Identify which cell holds the provided text, then report its [X, Y] central coordinate. 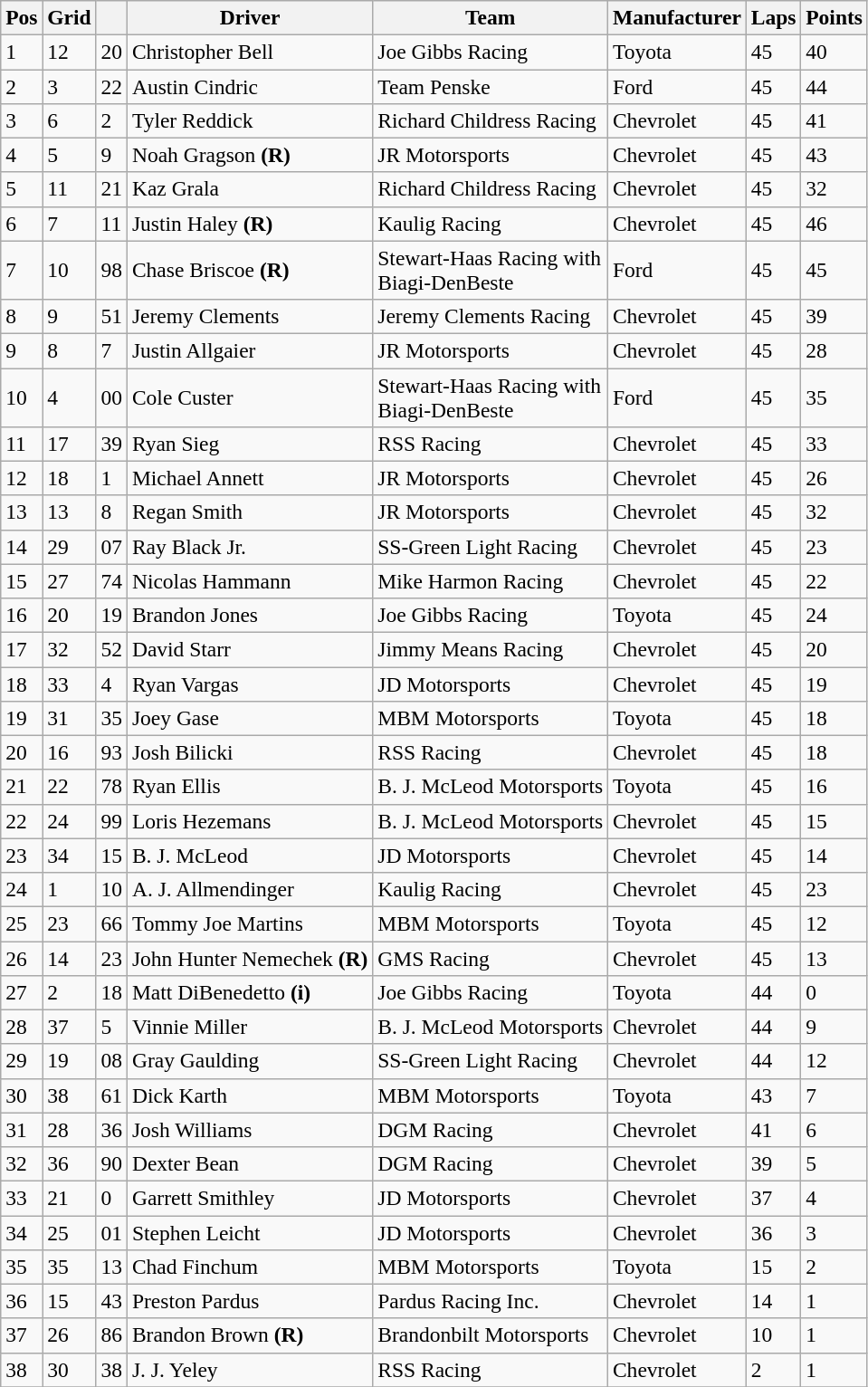
08 [111, 1061]
Team Penske [491, 86]
Brandon Jones [250, 615]
Mike Harmon Racing [491, 581]
66 [111, 923]
Brandon Brown (R) [250, 1335]
Josh Bilicki [250, 752]
90 [111, 1163]
Ray Black Jr. [250, 547]
Kaz Grala [250, 189]
Grid [69, 17]
Points [835, 17]
40 [835, 52]
Chase Briscoe (R) [250, 270]
86 [111, 1335]
Nicolas Hammann [250, 581]
Tyler Reddick [250, 120]
01 [111, 1232]
Dexter Bean [250, 1163]
Austin Cindric [250, 86]
Gray Gaulding [250, 1061]
61 [111, 1095]
Josh Williams [250, 1130]
Noah Gragson (R) [250, 155]
Stephen Leicht [250, 1232]
Christopher Bell [250, 52]
Team [491, 17]
Regan Smith [250, 512]
99 [111, 821]
07 [111, 547]
Ryan Vargas [250, 684]
74 [111, 581]
Vinnie Miller [250, 1027]
Tommy Joe Martins [250, 923]
Manufacturer [677, 17]
Preston Pardus [250, 1301]
Matt DiBenedetto (i) [250, 992]
B. J. McLeod [250, 856]
51 [111, 316]
A. J. Allmendinger [250, 889]
Brandonbilt Motorsports [491, 1335]
Loris Hezemans [250, 821]
Jimmy Means Racing [491, 649]
Driver [250, 17]
Jeremy Clements [250, 316]
98 [111, 270]
46 [835, 224]
GMS Racing [491, 958]
Pardus Racing Inc. [491, 1301]
52 [111, 649]
78 [111, 787]
Justin Haley (R) [250, 224]
Pos [22, 17]
Ryan Sieg [250, 444]
Cole Custer [250, 397]
John Hunter Nemechek (R) [250, 958]
Justin Allgaier [250, 350]
J. J. Yeley [250, 1370]
David Starr [250, 649]
Joey Gase [250, 718]
Jeremy Clements Racing [491, 316]
93 [111, 752]
Michael Annett [250, 478]
Garrett Smithley [250, 1198]
00 [111, 397]
Laps [773, 17]
Ryan Ellis [250, 787]
Chad Finchum [250, 1267]
Dick Karth [250, 1095]
